Output the [X, Y] coordinate of the center of the cell containing the given text.  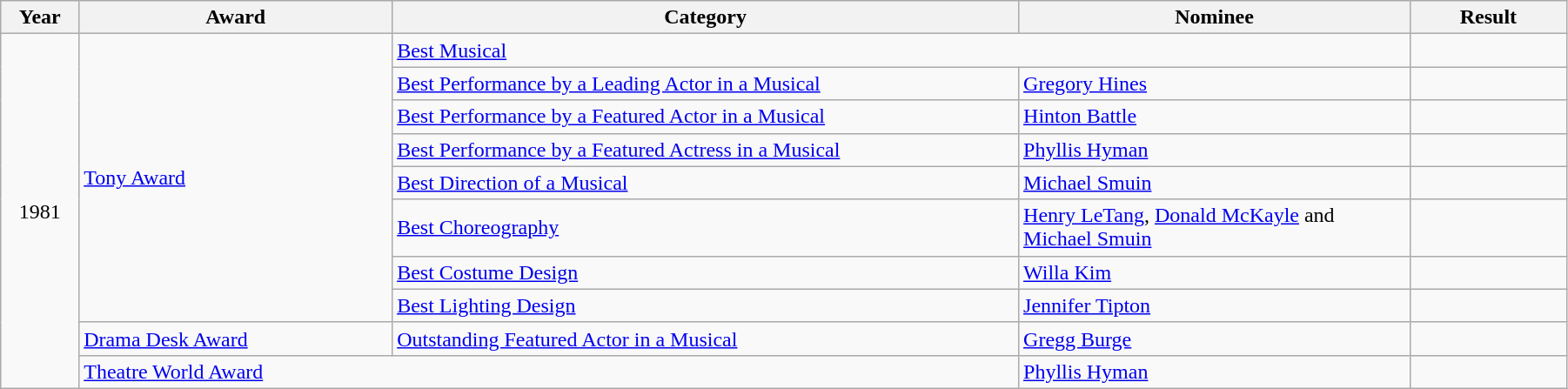
Best Choreography [706, 228]
Best Performance by a Featured Actor in a Musical [706, 117]
Best Performance by a Leading Actor in a Musical [706, 84]
Michael Smuin [1215, 183]
Nominee [1215, 17]
Gregg Burge [1215, 339]
Drama Desk Award [236, 339]
Gregory Hines [1215, 84]
Willa Kim [1215, 272]
1981 [40, 211]
Year [40, 17]
Theatre World Award [549, 372]
Best Costume Design [706, 272]
Best Direction of a Musical [706, 183]
Award [236, 17]
Best Performance by a Featured Actress in a Musical [706, 150]
Category [706, 17]
Hinton Battle [1215, 117]
Outstanding Featured Actor in a Musical [706, 339]
Best Lighting Design [706, 305]
Best Musical [901, 50]
Tony Award [236, 178]
Henry LeTang, Donald McKayle and Michael Smuin [1215, 228]
Result [1488, 17]
Jennifer Tipton [1215, 305]
